Identify which cell holds the provided text, then report its [x, y] central coordinate. 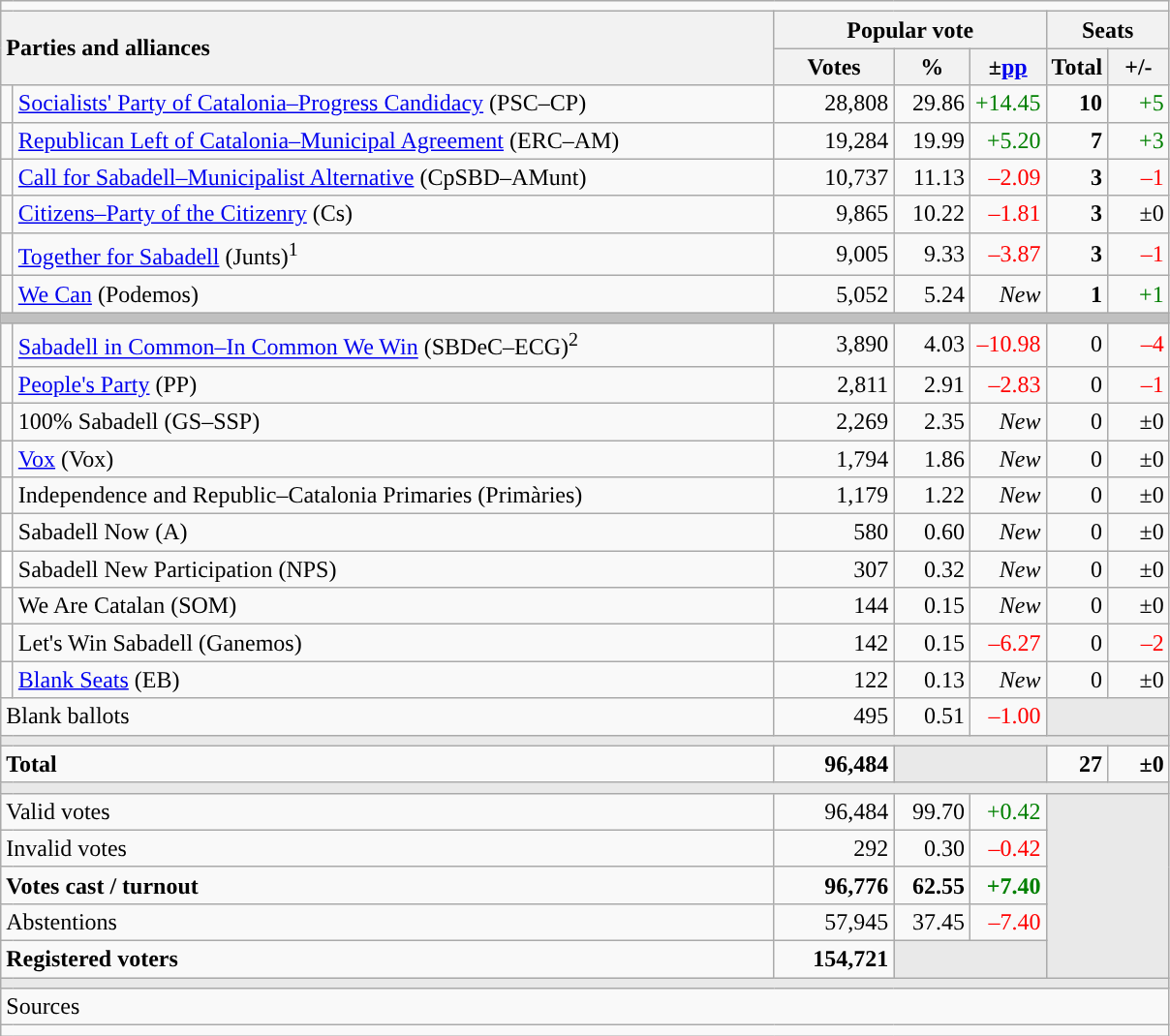
1,794 [834, 459]
±pp [1007, 67]
–6.27 [1007, 643]
10,737 [834, 177]
2.35 [932, 421]
0.30 [932, 848]
5,052 [834, 294]
+1 [1139, 294]
5.24 [932, 294]
1,179 [834, 496]
Sources [585, 1007]
Republican Left of Catalonia–Municipal Agreement (ERC–AM) [393, 140]
0.51 [932, 716]
Popular vote [910, 30]
37.45 [932, 922]
144 [834, 606]
9.33 [932, 254]
0.13 [932, 680]
–7.40 [1007, 922]
Together for Sabadell (Junts)1 [393, 254]
Vox (Vox) [393, 459]
Call for Sabadell–Municipalist Alternative (CpSBD–AMunt) [393, 177]
62.55 [932, 885]
96,776 [834, 885]
28,808 [834, 104]
–0.42 [1007, 848]
Sabadell New Participation (NPS) [393, 569]
–2.09 [1007, 177]
% [932, 67]
–4 [1139, 345]
1.86 [932, 459]
People's Party (PP) [393, 384]
Parties and alliances [387, 48]
1 [1077, 294]
10.22 [932, 214]
29.86 [932, 104]
27 [1077, 764]
We Are Catalan (SOM) [393, 606]
+5 [1139, 104]
4.03 [932, 345]
–2 [1139, 643]
1.22 [932, 496]
0.60 [932, 533]
99.70 [932, 811]
19,284 [834, 140]
–2.83 [1007, 384]
154,721 [834, 959]
9,865 [834, 214]
0.32 [932, 569]
2,269 [834, 421]
–10.98 [1007, 345]
Let's Win Sabadell (Ganemos) [393, 643]
–1.00 [1007, 716]
–1.81 [1007, 214]
Abstentions [387, 922]
+14.45 [1007, 104]
142 [834, 643]
Socialists' Party of Catalonia–Progress Candidacy (PSC–CP) [393, 104]
Registered voters [387, 959]
10 [1077, 104]
We Can (Podemos) [393, 294]
+5.20 [1007, 140]
495 [834, 716]
580 [834, 533]
122 [834, 680]
3,890 [834, 345]
Blank ballots [387, 716]
Sabadell Now (A) [393, 533]
57,945 [834, 922]
2.91 [932, 384]
Seats [1108, 30]
Independence and Republic–Catalonia Primaries (Primàries) [393, 496]
11.13 [932, 177]
Blank Seats (EB) [393, 680]
Valid votes [387, 811]
2,811 [834, 384]
100% Sabadell (GS–SSP) [393, 421]
9,005 [834, 254]
Sabadell in Common–In Common We Win (SBDeC–ECG)2 [393, 345]
Invalid votes [387, 848]
+3 [1139, 140]
Votes [834, 67]
+/- [1139, 67]
307 [834, 569]
+7.40 [1007, 885]
7 [1077, 140]
+0.42 [1007, 811]
Citizens–Party of the Citizenry (Cs) [393, 214]
19.99 [932, 140]
–3.87 [1007, 254]
292 [834, 848]
Votes cast / turnout [387, 885]
